Search for the cell housing the specified text and yield its (x, y) center coordinate. 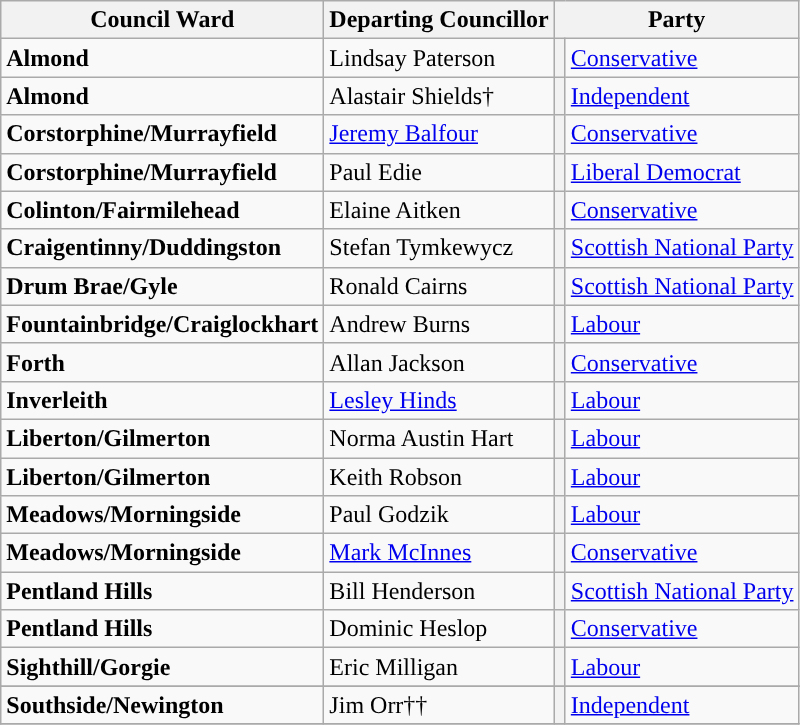
Party (676, 20)
Norma Austin Hart (439, 438)
Mark McInnes (439, 553)
Liberal Democrat (682, 172)
Council Ward (162, 20)
Bill Henderson (439, 591)
Craigentinny/Duddingston (162, 248)
Inverleith (162, 400)
Paul Godzik (439, 515)
Jeremy Balfour (439, 134)
Eric Milligan (439, 667)
Lindsay Paterson (439, 58)
Jim Orr†† (439, 705)
Southside/Newington (162, 705)
Colinton/Fairmilehead (162, 210)
Elaine Aitken (439, 210)
Lesley Hinds (439, 400)
Departing Councillor (439, 20)
Fountainbridge/Craiglockhart (162, 324)
Stefan Tymkewycz (439, 248)
Sighthill/Gorgie (162, 667)
Paul Edie (439, 172)
Alastair Shields† (439, 96)
Andrew Burns (439, 324)
Drum Brae/Gyle (162, 286)
Forth (162, 362)
Keith Robson (439, 477)
Allan Jackson (439, 362)
Dominic Heslop (439, 629)
Ronald Cairns (439, 286)
